From the cell containing the given text, extract its center point as [X, Y] coordinate. 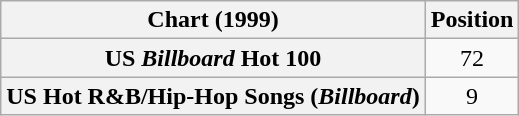
US Hot R&B/Hip-Hop Songs (Billboard) [213, 96]
Position [472, 20]
Chart (1999) [213, 20]
US Billboard Hot 100 [213, 58]
72 [472, 58]
9 [472, 96]
